Scan for the cell matching the given text and deliver its (x, y) coordinate at center. 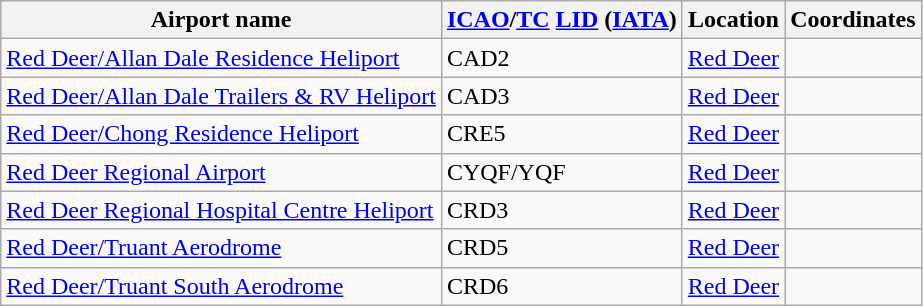
Red Deer Regional Hospital Centre Heliport (222, 210)
ICAO/TC LID (IATA) (562, 20)
CRD5 (562, 248)
Red Deer/Truant Aerodrome (222, 248)
Red Deer/Allan Dale Residence Heliport (222, 58)
CYQF/YQF (562, 172)
CAD2 (562, 58)
CRD6 (562, 286)
Red Deer/Truant South Aerodrome (222, 286)
Red Deer/Allan Dale Trailers & RV Heliport (222, 96)
Location (733, 20)
Red Deer/Chong Residence Heliport (222, 134)
Red Deer Regional Airport (222, 172)
CAD3 (562, 96)
CRE5 (562, 134)
Airport name (222, 20)
CRD3 (562, 210)
Coordinates (853, 20)
